Find where the given text appears and provide that cell's center as [X, Y] coordinate. 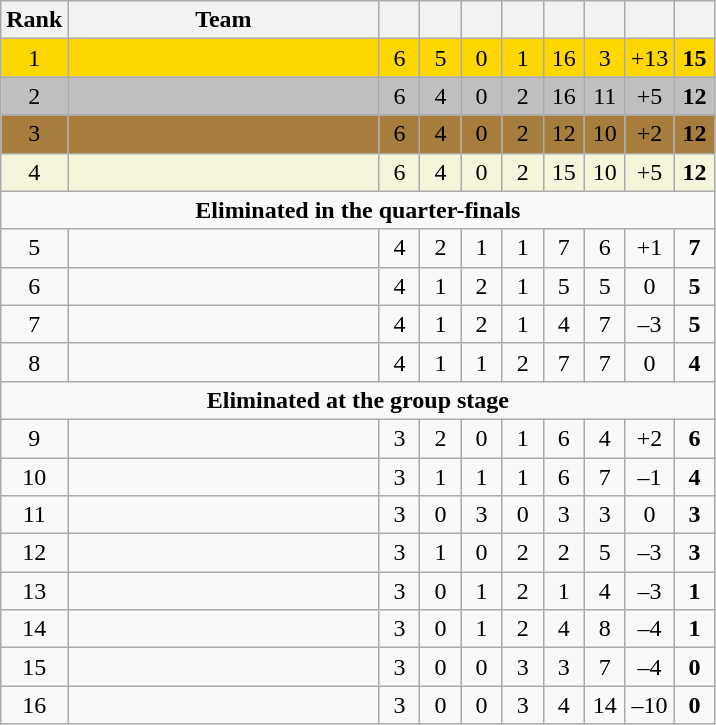
Team [224, 20]
Eliminated in the quarter-finals [358, 210]
Rank [34, 20]
–10 [650, 705]
+13 [650, 58]
9 [34, 438]
Eliminated at the group stage [358, 400]
13 [34, 591]
–1 [650, 477]
+1 [650, 248]
